Return the (x, y) coordinate for the center point of the cell that contains the specified text.  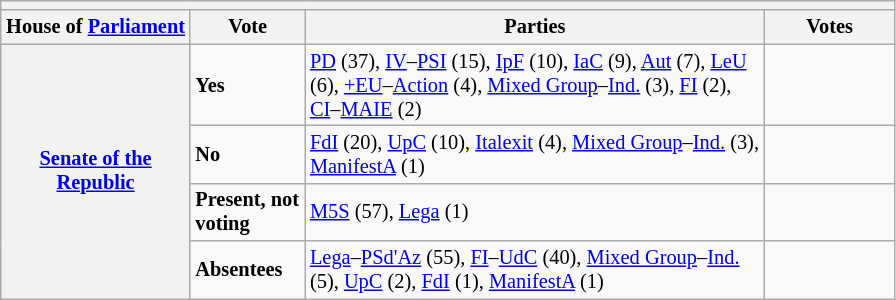
PD (37), IV–PSI (15), IpF (10), IaC (9), Aut (7), LeU (6), +EU–Action (4), Mixed Group–Ind. (3), FI (2), CI–MAIE (2) (535, 85)
Votes (830, 27)
No (248, 154)
Absentees (248, 270)
Lega–PSd'Az (55), FI–UdC (40), Mixed Group–Ind. (5), UpC (2), FdI (1), ManifestA (1) (535, 270)
FdI (20), UpC (10), Italexit (4), Mixed Group–Ind. (3), ManifestA (1) (535, 154)
Yes (248, 85)
House of Parliament (96, 27)
Present, not voting (248, 212)
Senate of the Republic (96, 172)
Parties (535, 27)
Vote (248, 27)
M5S (57), Lega (1) (535, 212)
